Pinpoint the cell where the given text exists, returning its (x, y) midpoint coordinate. 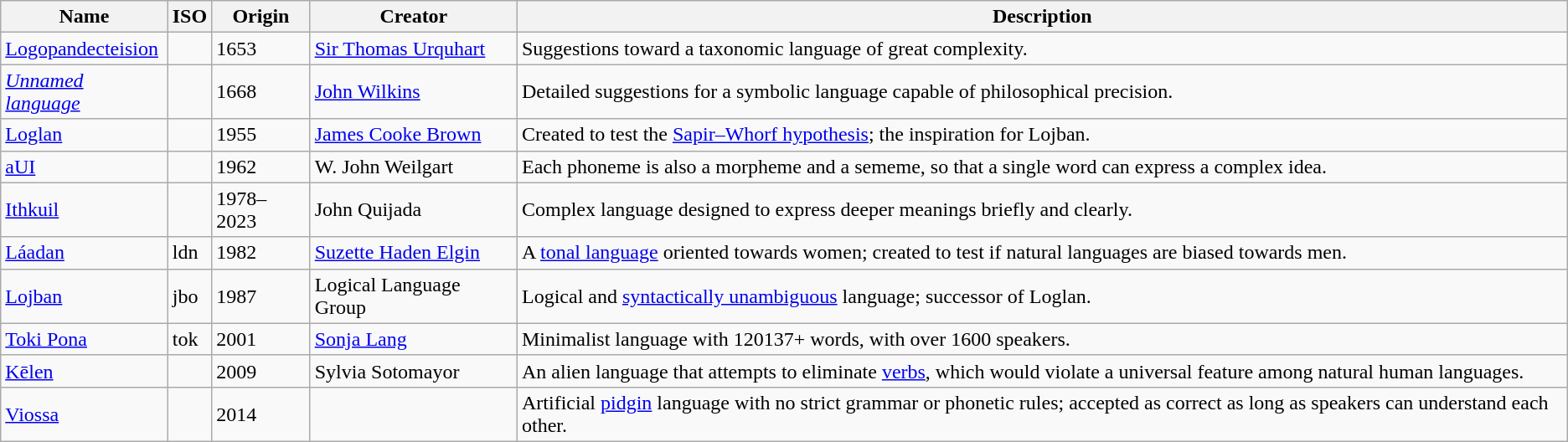
Name (84, 17)
Sir Thomas Urquhart (414, 49)
Logopandecteision (84, 49)
Viossa (84, 414)
Unnamed language (84, 92)
Minimalist language with 120137+ words, with over 1600 speakers. (1042, 339)
Creator (414, 17)
Logical Language Group (414, 296)
Sonja Lang (414, 339)
Kēlen (84, 371)
Each phoneme is also a morpheme and a sememe, so that a single word can express a complex idea. (1042, 167)
Created to test the Sapir–Whorf hypothesis; the inspiration for Lojban. (1042, 135)
Suggestions toward a taxonomic language of great complexity. (1042, 49)
1978–2023 (261, 209)
Origin (261, 17)
A tonal language oriented towards women; created to test if natural languages are biased towards men. (1042, 253)
Detailed suggestions for a symbolic language capable of philosophical precision. (1042, 92)
Loglan (84, 135)
tok (189, 339)
1962 (261, 167)
ISO (189, 17)
Láadan (84, 253)
2001 (261, 339)
1668 (261, 92)
John Wilkins (414, 92)
Description (1042, 17)
1982 (261, 253)
jbo (189, 296)
2014 (261, 414)
James Cooke Brown (414, 135)
Complex language designed to express deeper meanings briefly and clearly. (1042, 209)
aUI (84, 167)
Logical and syntactically unambiguous language; successor of Loglan. (1042, 296)
1955 (261, 135)
An alien language that attempts to eliminate verbs, which would violate a universal feature among natural human languages. (1042, 371)
2009 (261, 371)
Sylvia Sotomayor (414, 371)
Suzette Haden Elgin (414, 253)
Ithkuil (84, 209)
1987 (261, 296)
Artificial pidgin language with no strict grammar or phonetic rules; accepted as correct as long as speakers can understand each other. (1042, 414)
Lojban (84, 296)
John Quijada (414, 209)
Toki Pona (84, 339)
ldn (189, 253)
1653 (261, 49)
W. John Weilgart (414, 167)
